Find where the given text appears and provide that cell's center as [X, Y] coordinate. 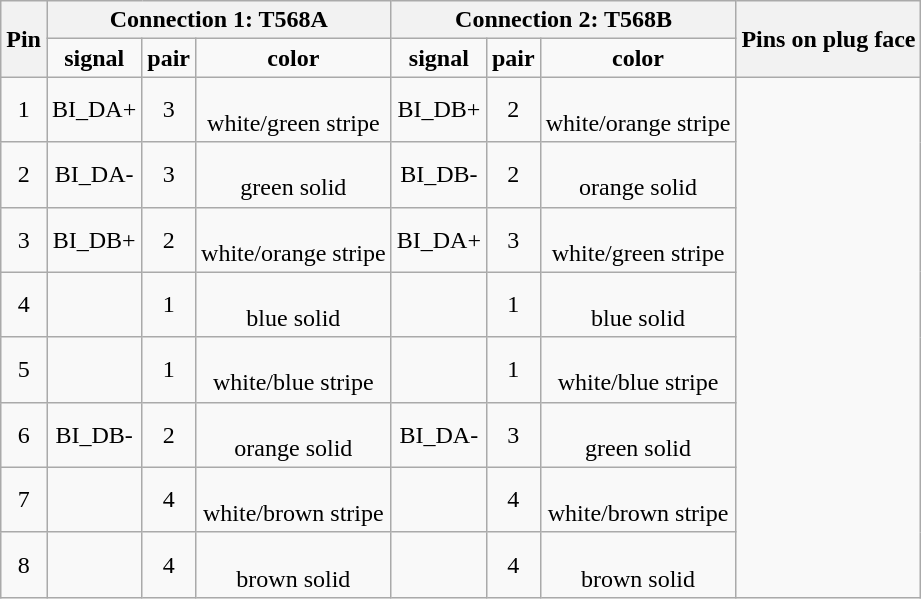
Pin [24, 39]
8 [24, 564]
5 [24, 370]
7 [24, 500]
Connection 1: T568A [218, 20]
6 [24, 434]
Pins on plug face [828, 39]
Connection 2: T568B [564, 20]
